Scan for the cell matching the given text and deliver its (X, Y) coordinate at center. 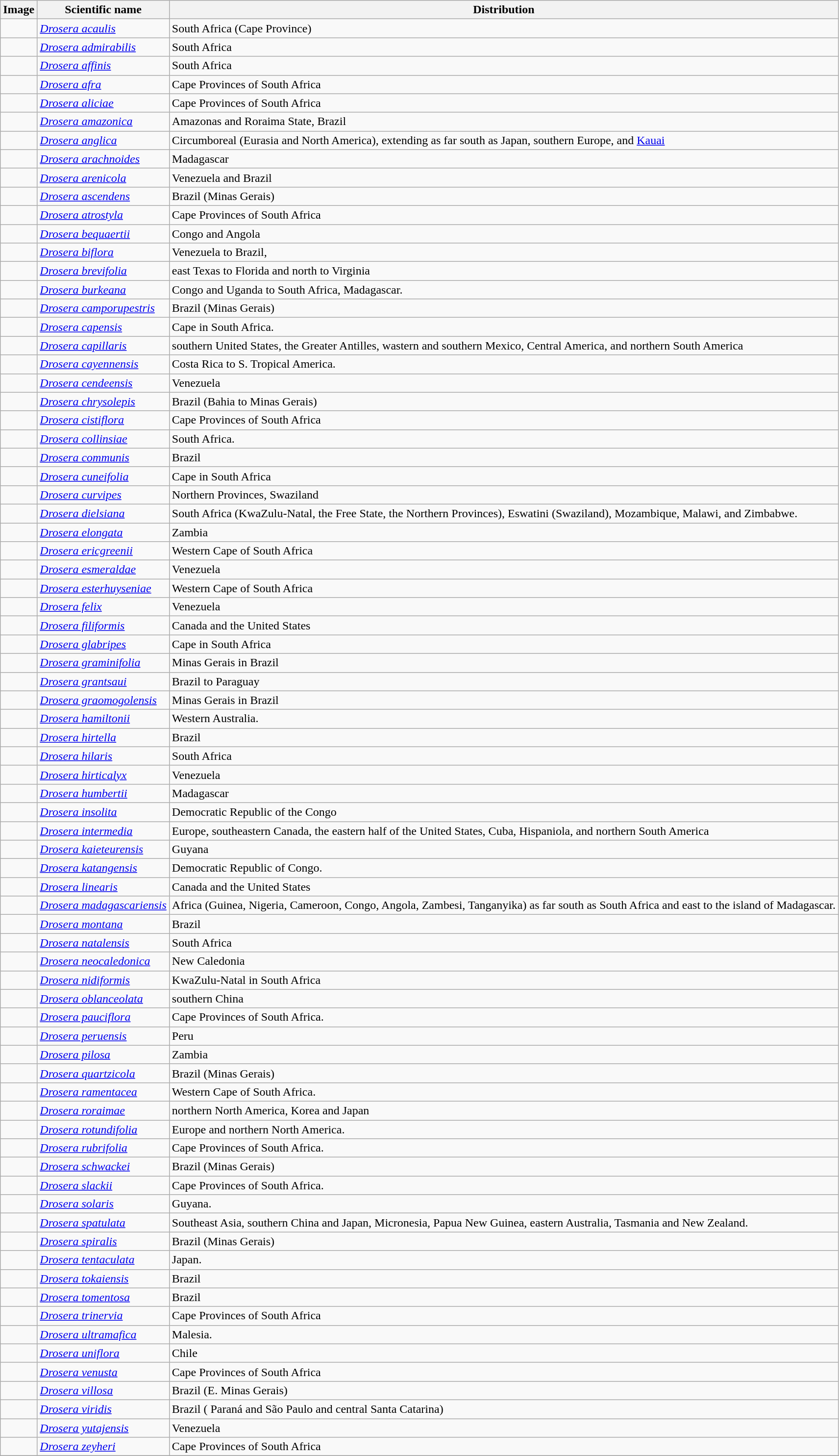
Drosera schwackei (103, 1167)
Drosera spiralis (103, 1241)
Costa Rica to S. Tropical America. (504, 364)
Drosera collinsiae (103, 439)
Africa (Guinea, Nigeria, Cameroon, Congo, Angola, Zambesi, Tanganyika) as far south as South Africa and east to the island of Madagascar. (504, 905)
Drosera cistiflora (103, 420)
Drosera intermedia (103, 831)
Drosera afra (103, 84)
southern China (504, 999)
Drosera burkeana (103, 290)
Drosera esterhuyseniae (103, 588)
Democratic Republic of Congo. (504, 868)
Drosera ericgreenii (103, 551)
Drosera humbertii (103, 793)
Drosera rubrifolia (103, 1148)
Congo and Uganda to South Africa, Madagascar. (504, 290)
Drosera neocaledonica (103, 961)
Drosera graminifolia (103, 663)
South Africa (KwaZulu-Natal, the Free State, the Northern Provinces), Eswatini (Swaziland), Mozambique, Malawi, and Zimbabwe. (504, 513)
Drosera affinis (103, 66)
Drosera glabripes (103, 644)
Drosera chrysolepis (103, 402)
Scientific name (103, 10)
Drosera tomentosa (103, 1297)
Democratic Republic of the Congo (504, 812)
Brazil (E. Minas Gerais) (504, 1390)
Europe, southeastern Canada, the eastern half of the United States, Cuba, Hispaniola, and northern South America (504, 831)
Drosera arenicola (103, 177)
Drosera felix (103, 607)
Drosera filiformis (103, 626)
Drosera hamiltonii (103, 719)
Distribution (504, 10)
Drosera roraimae (103, 1110)
Southeast Asia, southern China and Japan, Micronesia, Papua New Guinea, eastern Australia, Tasmania and New Zealand. (504, 1223)
Drosera capensis (103, 327)
Brazil (Bahia to Minas Gerais) (504, 402)
southern United States, the Greater Antilles, wastern and southern Mexico, Central America, and northern South America (504, 346)
Drosera anglica (103, 140)
Drosera ultramafica (103, 1334)
Drosera esmeraldae (103, 570)
Drosera natalensis (103, 943)
Drosera communis (103, 457)
Drosera pauciflora (103, 1017)
Drosera ascendens (103, 196)
Drosera arachnoides (103, 159)
Drosera curvipes (103, 495)
Circumboreal (Eurasia and North America), extending as far south as Japan, southern Europe, and Kauai (504, 140)
Drosera zeyheri (103, 1447)
Drosera brevifolia (103, 271)
Drosera camporupestris (103, 308)
Drosera solaris (103, 1204)
Drosera linearis (103, 887)
Drosera viridis (103, 1409)
Drosera katangensis (103, 868)
South Africa. (504, 439)
Drosera tokaiensis (103, 1279)
Drosera grantsaui (103, 681)
Drosera bequaertii (103, 234)
Drosera rotundifolia (103, 1129)
Drosera aliciae (103, 103)
Drosera villosa (103, 1390)
Malesia. (504, 1334)
Brazil ( Paraná and São Paulo and central Santa Catarina) (504, 1409)
Drosera nidiformis (103, 980)
Drosera venusta (103, 1372)
Venezuela to Brazil, (504, 252)
Image (19, 10)
Amazonas and Roraima State, Brazil (504, 122)
Drosera acaulis (103, 28)
Guyana (504, 850)
Drosera kaieteurensis (103, 850)
Drosera amazonica (103, 122)
Drosera capillaris (103, 346)
Peru (504, 1036)
Japan. (504, 1260)
Venezuela and Brazil (504, 177)
Drosera peruensis (103, 1036)
Drosera hilaris (103, 756)
Drosera cayennensis (103, 364)
Drosera yutajensis (103, 1428)
Congo and Angola (504, 234)
Drosera admirabilis (103, 47)
Drosera insolita (103, 812)
New Caledonia (504, 961)
South Africa (Cape Province) (504, 28)
Drosera hirticalyx (103, 775)
Drosera biflora (103, 252)
Western Cape of South Africa. (504, 1092)
northern North America, Korea and Japan (504, 1110)
Guyana. (504, 1204)
Drosera spatulata (103, 1223)
Drosera hirtella (103, 737)
Drosera cendeensis (103, 383)
Drosera slackii (103, 1185)
Europe and northern North America. (504, 1129)
Drosera trinervia (103, 1316)
Drosera madagascariensis (103, 905)
Northern Provinces, Swaziland (504, 495)
KwaZulu-Natal in South Africa (504, 980)
east Texas to Florida and north to Virginia (504, 271)
Drosera tentaculata (103, 1260)
Drosera quartzicola (103, 1073)
Drosera montana (103, 924)
Western Australia. (504, 719)
Drosera cuneifolia (103, 476)
Drosera pilosa (103, 1054)
Drosera graomogolensis (103, 700)
Drosera atrostyla (103, 215)
Chile (504, 1353)
Drosera elongata (103, 532)
Cape in South Africa. (504, 327)
Drosera uniflora (103, 1353)
Drosera ramentacea (103, 1092)
Brazil to Paraguay (504, 681)
Drosera oblanceolata (103, 999)
Drosera dielsiana (103, 513)
